Pinpoint the cell where the given text exists, returning its (X, Y) midpoint coordinate. 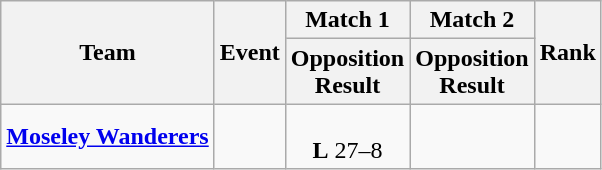
Match 2 (472, 20)
Event (250, 52)
Moseley Wanderers (108, 136)
Match 1 (347, 20)
Rank (568, 52)
L 27–8 (347, 136)
Team (108, 52)
